Detect which cell encompasses the target text, then output its [x, y] center coordinate. 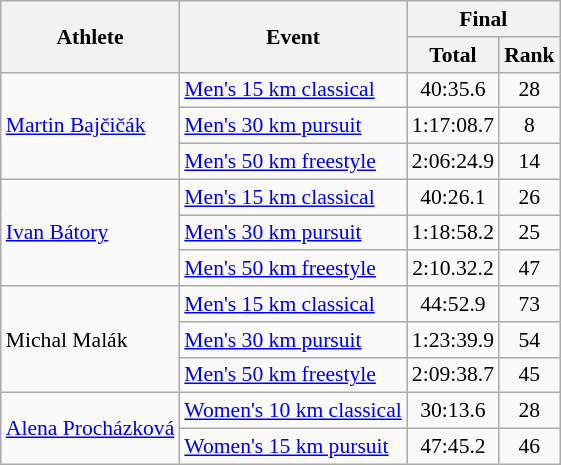
Michal Malák [90, 340]
8 [530, 126]
73 [530, 304]
1:23:39.9 [453, 340]
47 [530, 269]
14 [530, 162]
30:13.6 [453, 411]
40:26.1 [453, 197]
1:18:58.2 [453, 233]
Final [484, 19]
46 [530, 447]
Athlete [90, 36]
Event [293, 36]
47:45.2 [453, 447]
Women's 10 km classical [293, 411]
Martin Bajčičák [90, 126]
Rank [530, 55]
54 [530, 340]
2:09:38.7 [453, 375]
Ivan Bátory [90, 232]
1:17:08.7 [453, 126]
2:06:24.9 [453, 162]
Total [453, 55]
25 [530, 233]
44:52.9 [453, 304]
45 [530, 375]
2:10.32.2 [453, 269]
Women's 15 km pursuit [293, 447]
Alena Procházková [90, 428]
40:35.6 [453, 90]
26 [530, 197]
